Find where the given text appears and provide that cell's center as [X, Y] coordinate. 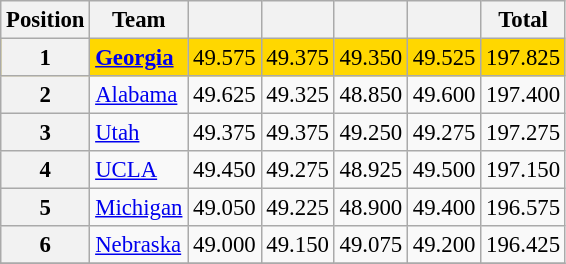
Position [46, 20]
197.400 [524, 95]
49.450 [224, 170]
Georgia [139, 58]
Nebraska [139, 245]
Utah [139, 133]
Team [139, 20]
2 [46, 95]
196.425 [524, 245]
49.150 [298, 245]
49.600 [444, 95]
49.525 [444, 58]
49.325 [298, 95]
4 [46, 170]
49.350 [370, 58]
49.400 [444, 208]
3 [46, 133]
49.575 [224, 58]
197.275 [524, 133]
49.000 [224, 245]
48.850 [370, 95]
197.825 [524, 58]
1 [46, 58]
Michigan [139, 208]
5 [46, 208]
49.200 [444, 245]
49.075 [370, 245]
48.900 [370, 208]
48.925 [370, 170]
UCLA [139, 170]
49.050 [224, 208]
49.500 [444, 170]
49.625 [224, 95]
Total [524, 20]
49.250 [370, 133]
Alabama [139, 95]
49.225 [298, 208]
196.575 [524, 208]
197.150 [524, 170]
6 [46, 245]
